Return the (X, Y) coordinate for the center point of the cell that contains the specified text.  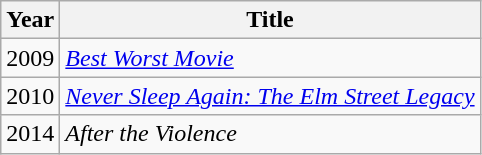
Title (270, 20)
2010 (30, 96)
Never Sleep Again: The Elm Street Legacy (270, 96)
Year (30, 20)
2009 (30, 58)
After the Violence (270, 134)
Best Worst Movie (270, 58)
2014 (30, 134)
